Locate the cell with the specified text and output its (x, y) center coordinate. 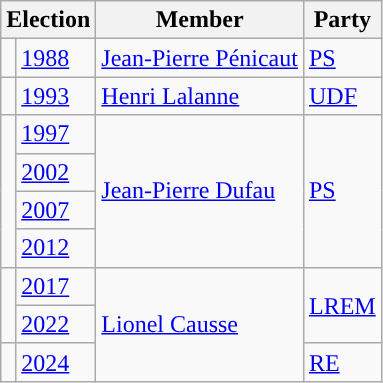
1997 (56, 134)
2007 (56, 210)
2024 (56, 362)
RE (342, 362)
Jean-Pierre Dufau (200, 191)
Henri Lalanne (200, 96)
Election (48, 20)
UDF (342, 96)
2002 (56, 172)
Member (200, 20)
LREM (342, 305)
1993 (56, 96)
1988 (56, 58)
2017 (56, 286)
Lionel Causse (200, 324)
Party (342, 20)
2012 (56, 248)
Jean-Pierre Pénicaut (200, 58)
2022 (56, 324)
